Find where the given text appears and provide that cell's center as [x, y] coordinate. 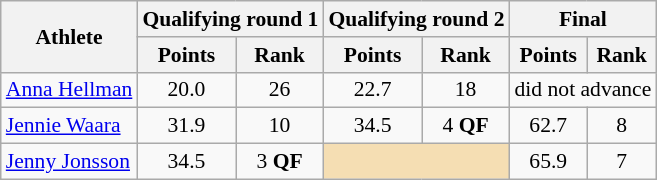
did not advance [584, 90]
Anna Hellman [70, 90]
20.0 [186, 90]
62.7 [548, 126]
Final [584, 19]
18 [466, 90]
31.9 [186, 126]
Qualifying round 2 [416, 19]
Jenny Jonsson [70, 162]
Qualifying round 1 [230, 19]
3 QF [280, 162]
10 [280, 126]
Athlete [70, 36]
Jennie Waara [70, 126]
26 [280, 90]
8 [622, 126]
65.9 [548, 162]
7 [622, 162]
4 QF [466, 126]
22.7 [372, 90]
